For the text-containing cell, return its midpoint in [x, y] coordinate format. 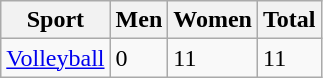
Total [290, 20]
Sport [56, 20]
0 [139, 58]
Men [139, 20]
Volleyball [56, 58]
Women [213, 20]
